Scan for the cell matching the given text and deliver its [x, y] coordinate at center. 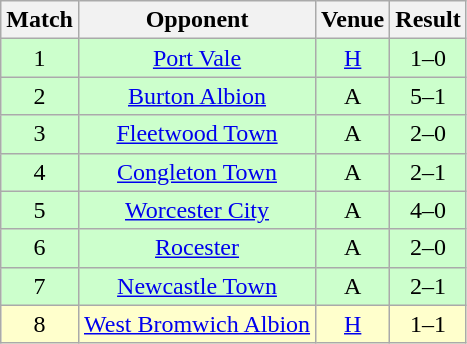
Venue [353, 20]
Opponent [196, 20]
Newcastle Town [196, 286]
Match [40, 20]
8 [40, 324]
4–0 [428, 210]
3 [40, 134]
Fleetwood Town [196, 134]
1–1 [428, 324]
1 [40, 58]
5–1 [428, 96]
Worcester City [196, 210]
West Bromwich Albion [196, 324]
Congleton Town [196, 172]
Burton Albion [196, 96]
1–0 [428, 58]
Port Vale [196, 58]
2 [40, 96]
6 [40, 248]
4 [40, 172]
Result [428, 20]
Rocester [196, 248]
5 [40, 210]
7 [40, 286]
